Scan for the cell matching the given text and deliver its [x, y] coordinate at center. 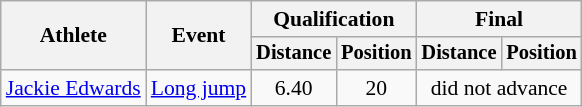
Qualification [334, 19]
6.40 [294, 88]
Jackie Edwards [74, 88]
20 [376, 88]
Athlete [74, 36]
did not advance [498, 88]
Event [198, 36]
Long jump [198, 88]
Final [498, 19]
